Return the (X, Y) coordinate for the center point of the cell that contains the specified text.  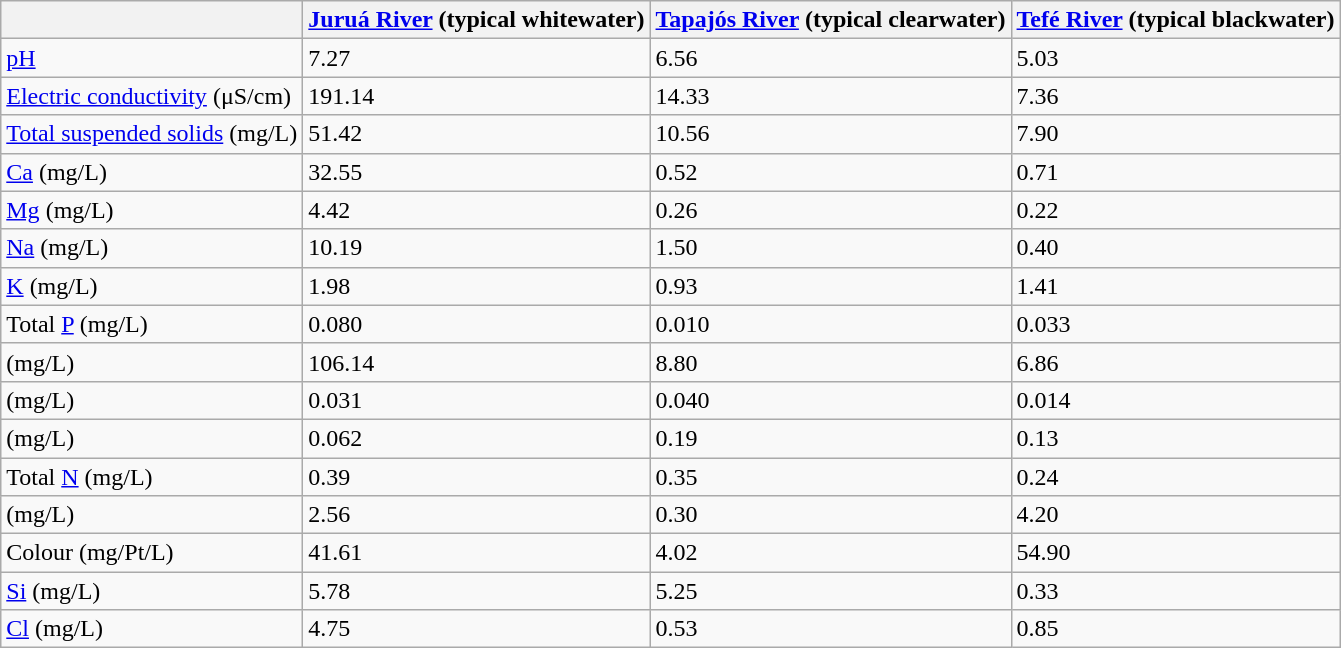
0.39 (476, 477)
1.98 (476, 286)
Tefé River (typical blackwater) (1176, 20)
8.80 (830, 362)
Juruá River (typical whitewater) (476, 20)
5.03 (1176, 58)
0.031 (476, 400)
Na (mg/L) (152, 248)
0.40 (1176, 248)
0.85 (1176, 629)
0.30 (830, 515)
54.90 (1176, 553)
Tapajós River (typical clearwater) (830, 20)
1.50 (830, 248)
0.26 (830, 210)
7.90 (1176, 134)
0.93 (830, 286)
0.062 (476, 438)
0.13 (1176, 438)
4.20 (1176, 515)
0.033 (1176, 324)
0.33 (1176, 591)
5.25 (830, 591)
7.27 (476, 58)
4.02 (830, 553)
Total suspended solids (mg/L) (152, 134)
Cl (mg/L) (152, 629)
Colour (mg/Pt/L) (152, 553)
pH (152, 58)
K (mg/L) (152, 286)
Ca (mg/L) (152, 172)
41.61 (476, 553)
10.19 (476, 248)
1.41 (1176, 286)
4.75 (476, 629)
0.014 (1176, 400)
6.86 (1176, 362)
Total P (mg/L) (152, 324)
0.010 (830, 324)
Si (mg/L) (152, 591)
51.42 (476, 134)
10.56 (830, 134)
0.080 (476, 324)
5.78 (476, 591)
191.14 (476, 96)
14.33 (830, 96)
0.040 (830, 400)
0.24 (1176, 477)
7.36 (1176, 96)
0.35 (830, 477)
Mg (mg/L) (152, 210)
0.19 (830, 438)
Total N (mg/L) (152, 477)
0.52 (830, 172)
106.14 (476, 362)
0.22 (1176, 210)
4.42 (476, 210)
0.71 (1176, 172)
32.55 (476, 172)
0.53 (830, 629)
2.56 (476, 515)
6.56 (830, 58)
Electric conductivity (μS/cm) (152, 96)
